Output the (x, y) coordinate of the center of the cell containing the given text.  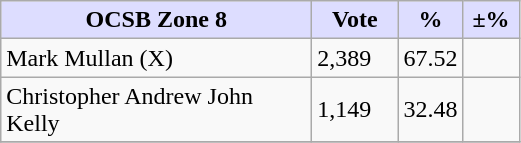
32.48 (430, 110)
1,149 (355, 110)
Mark Mullan (X) (156, 58)
OCSB Zone 8 (156, 20)
Christopher Andrew John Kelly (156, 110)
67.52 (430, 58)
% (430, 20)
Vote (355, 20)
±% (491, 20)
2,389 (355, 58)
